Detect which cell encompasses the target text, then output its [x, y] center coordinate. 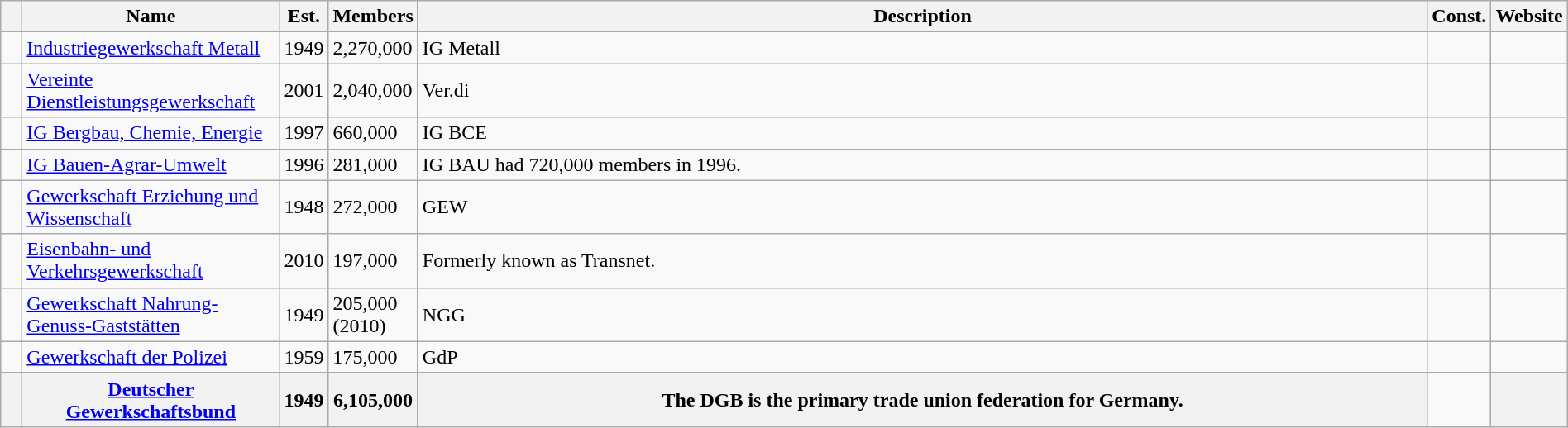
Gewerkschaft Erziehung und Wissenschaft [151, 207]
6,105,000 [373, 400]
The DGB is the primary trade union federation for Germany. [922, 400]
2001 [304, 91]
197,000 [373, 261]
Industriegewerkschaft Metall [151, 48]
Ver.di [922, 91]
IG BAU had 720,000 members in 1996. [922, 164]
IG Bauen-Agrar-Umwelt [151, 164]
Name [151, 17]
1996 [304, 164]
Vereinte Dienstleistungsgewerkschaft [151, 91]
Const. [1459, 17]
1997 [304, 133]
GdP [922, 357]
1948 [304, 207]
2010 [304, 261]
1959 [304, 357]
660,000 [373, 133]
281,000 [373, 164]
2,040,000 [373, 91]
Gewerkschaft Nahrung-Genuss-Gaststätten [151, 314]
NGG [922, 314]
IG Bergbau, Chemie, Energie [151, 133]
272,000 [373, 207]
Est. [304, 17]
Formerly known as Transnet. [922, 261]
Gewerkschaft der Polizei [151, 357]
175,000 [373, 357]
Website [1529, 17]
205,000 (2010) [373, 314]
IG Metall [922, 48]
Deutscher Gewerkschaftsbund [151, 400]
2,270,000 [373, 48]
Members [373, 17]
IG BCE [922, 133]
Description [922, 17]
GEW [922, 207]
Eisenbahn- und Verkehrsgewerkschaft [151, 261]
